Return [X, Y] of the center of cell containing provided text 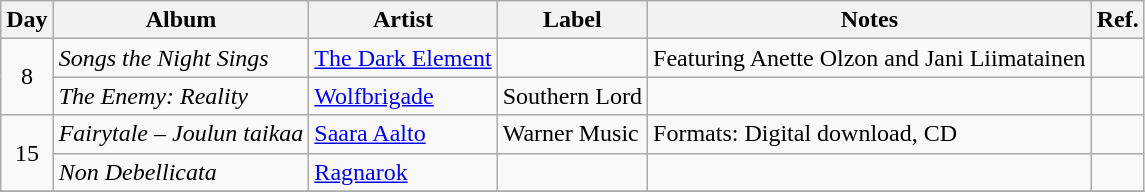
8 [27, 77]
Fairytale – Joulun taikaa [181, 134]
Notes [870, 20]
Album [181, 20]
Southern Lord [572, 96]
Ragnarok [403, 172]
Label [572, 20]
Featuring Anette Olzon and Jani Liimatainen [870, 58]
The Enemy: Reality [181, 96]
Non Debellicata [181, 172]
15 [27, 153]
Wolfbrigade [403, 96]
Warner Music [572, 134]
Ref. [1118, 20]
Songs the Night Sings [181, 58]
Day [27, 20]
Saara Aalto [403, 134]
Formats: Digital download, CD [870, 134]
The Dark Element [403, 58]
Artist [403, 20]
